Detect which cell encompasses the target text, then output its (x, y) center coordinate. 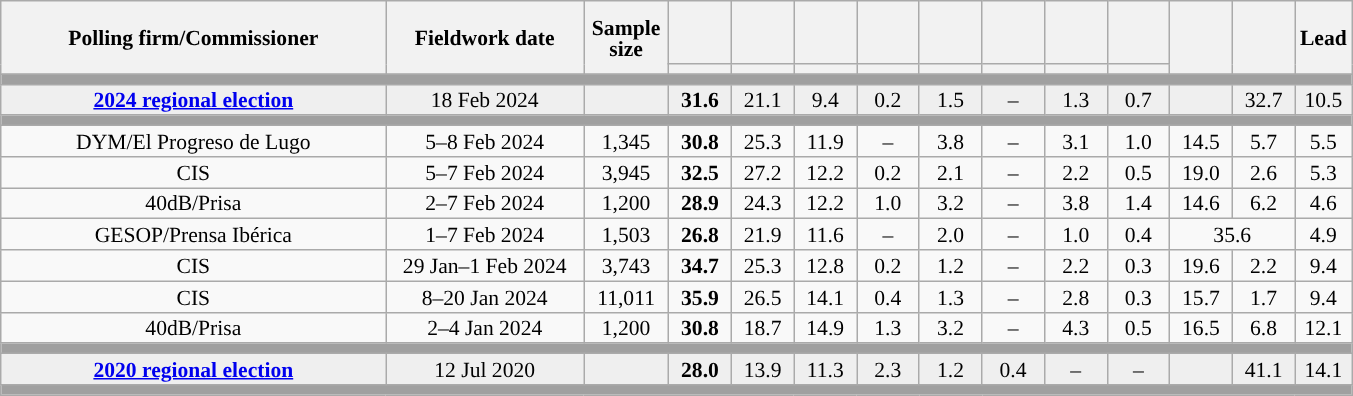
4.9 (1324, 234)
27.2 (762, 172)
2–4 Jan 2024 (485, 328)
14.6 (1202, 204)
32.7 (1264, 100)
1,345 (626, 142)
34.7 (700, 266)
3,743 (626, 266)
Fieldwork date (485, 38)
32.5 (700, 172)
1.7 (1264, 296)
12.8 (826, 266)
26.5 (762, 296)
29 Jan–1 Feb 2024 (485, 266)
2.6 (1264, 172)
3,945 (626, 172)
28.0 (700, 370)
11,011 (626, 296)
26.8 (700, 234)
2.8 (1076, 296)
21.1 (762, 100)
11.3 (826, 370)
19.0 (1202, 172)
35.6 (1232, 234)
GESOP/Prensa Ibérica (194, 234)
21.9 (762, 234)
12.1 (1324, 328)
5.7 (1264, 142)
1.5 (950, 100)
5–7 Feb 2024 (485, 172)
28.9 (700, 204)
12 Jul 2020 (485, 370)
8–20 Jan 2024 (485, 296)
2.0 (950, 234)
31.6 (700, 100)
2.3 (888, 370)
19.6 (1202, 266)
DYM/El Progreso de Lugo (194, 142)
2–7 Feb 2024 (485, 204)
13.9 (762, 370)
2024 regional election (194, 100)
6.2 (1264, 204)
2.1 (950, 172)
3.1 (1076, 142)
35.9 (700, 296)
1–7 Feb 2024 (485, 234)
41.1 (1264, 370)
Sample size (626, 38)
14.5 (1202, 142)
1,503 (626, 234)
16.5 (1202, 328)
18 Feb 2024 (485, 100)
Polling firm/Commissioner (194, 38)
24.3 (762, 204)
11.6 (826, 234)
11.9 (826, 142)
10.5 (1324, 100)
4.3 (1076, 328)
5.3 (1324, 172)
18.7 (762, 328)
2020 regional election (194, 370)
0.7 (1138, 100)
6.8 (1264, 328)
Lead (1324, 38)
14.9 (826, 328)
5–8 Feb 2024 (485, 142)
4.6 (1324, 204)
1.4 (1138, 204)
5.5 (1324, 142)
15.7 (1202, 296)
